Identify which cell holds the provided text, then report its (x, y) central coordinate. 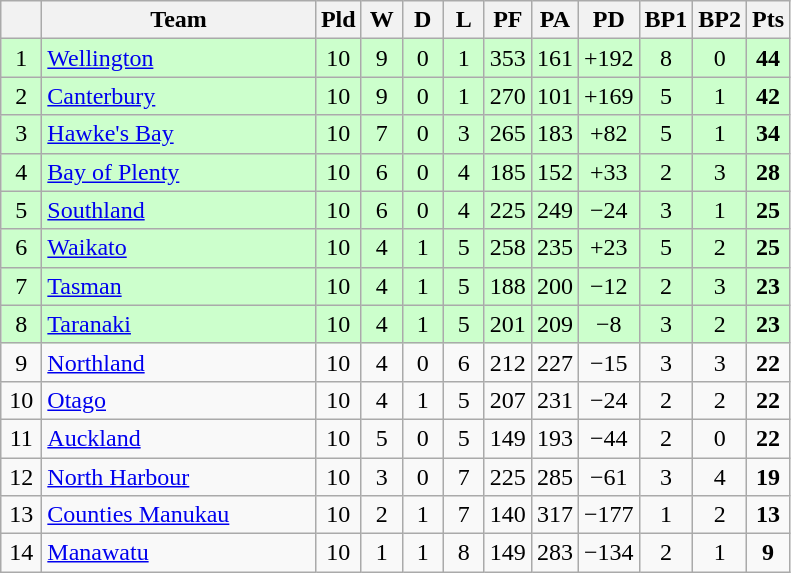
19 (768, 477)
Pld (338, 20)
235 (554, 248)
−8 (608, 324)
42 (768, 96)
BP1 (666, 20)
161 (554, 58)
34 (768, 134)
227 (554, 362)
101 (554, 96)
−12 (608, 286)
PD (608, 20)
+33 (608, 172)
+82 (608, 134)
Southland (179, 210)
212 (508, 362)
209 (554, 324)
44 (768, 58)
Northland (179, 362)
Taranaki (179, 324)
188 (508, 286)
Otago (179, 400)
28 (768, 172)
140 (508, 515)
−61 (608, 477)
L (464, 20)
−15 (608, 362)
183 (554, 134)
North Harbour (179, 477)
W (382, 20)
−134 (608, 553)
−177 (608, 515)
Hawke's Bay (179, 134)
152 (554, 172)
Canterbury (179, 96)
14 (22, 553)
249 (554, 210)
285 (554, 477)
Pts (768, 20)
185 (508, 172)
Bay of Plenty (179, 172)
Tasman (179, 286)
12 (22, 477)
11 (22, 438)
Wellington (179, 58)
Counties Manukau (179, 515)
283 (554, 553)
200 (554, 286)
BP2 (720, 20)
258 (508, 248)
201 (508, 324)
PF (508, 20)
231 (554, 400)
Team (179, 20)
−44 (608, 438)
265 (508, 134)
D (422, 20)
PA (554, 20)
353 (508, 58)
270 (508, 96)
207 (508, 400)
+169 (608, 96)
+192 (608, 58)
317 (554, 515)
Auckland (179, 438)
193 (554, 438)
+23 (608, 248)
Waikato (179, 248)
Manawatu (179, 553)
